Find where the given text appears and provide that cell's center as [X, Y] coordinate. 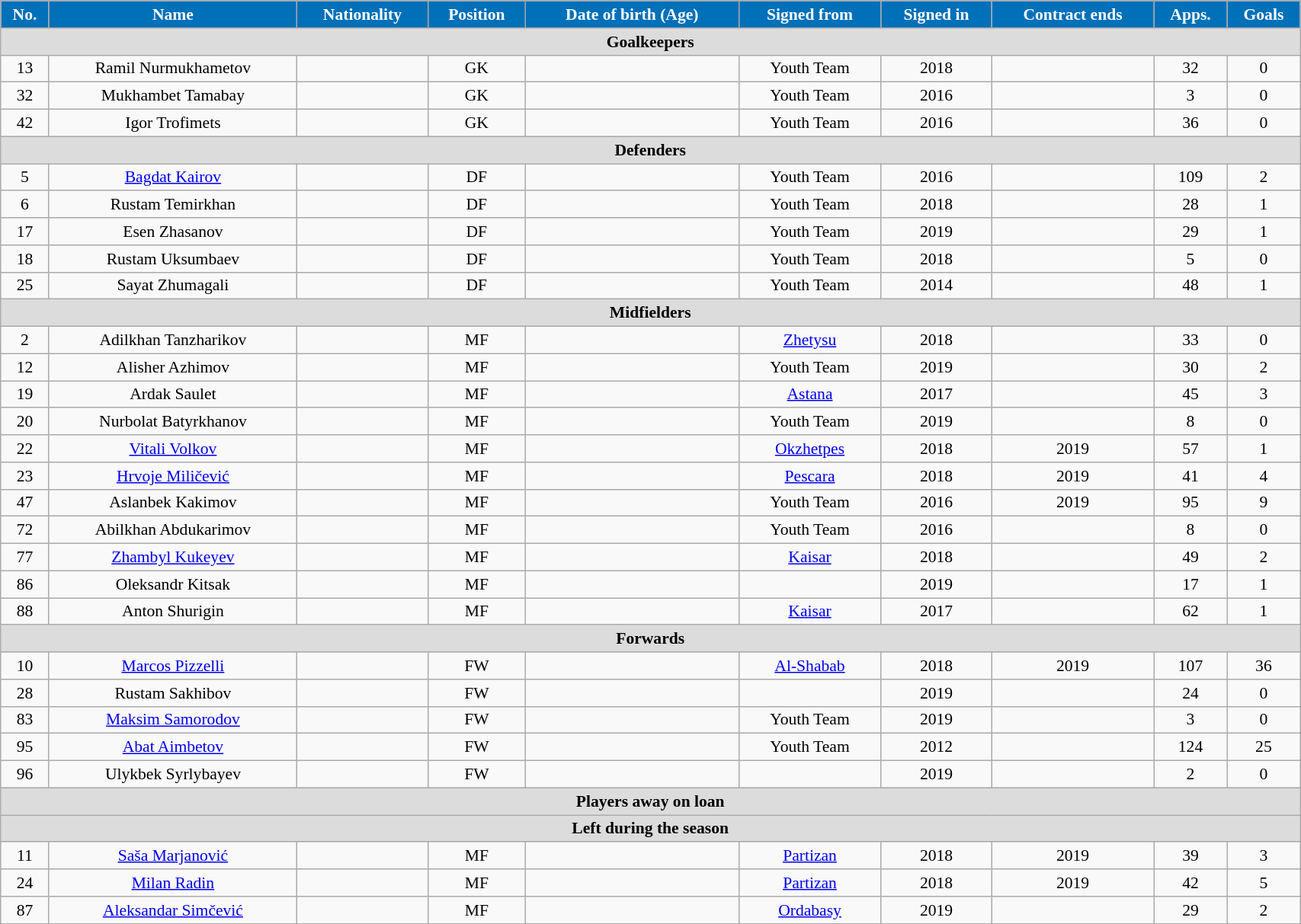
Signed in [936, 14]
23 [25, 476]
Oleksandr Kitsak [172, 584]
Milan Radin [172, 883]
18 [25, 259]
107 [1190, 666]
Players away on loan [651, 801]
Hrvoje Miličević [172, 476]
Goalkeepers [651, 42]
Goals [1264, 14]
Okzhetpes [809, 449]
83 [25, 720]
109 [1190, 177]
Ulykbek Syrlybayev [172, 775]
49 [1190, 558]
4 [1264, 476]
Al-Shabab [809, 666]
6 [25, 205]
Name [172, 14]
Forwards [651, 639]
Esen Zhasanov [172, 232]
Maksim Samorodov [172, 720]
47 [25, 503]
86 [25, 584]
Alisher Azhimov [172, 367]
Marcos Pizzelli [172, 666]
Nurbolat Batyrkhanov [172, 422]
2014 [936, 286]
124 [1190, 747]
Adilkhan Tanzharikov [172, 341]
Anton Shurigin [172, 612]
Ardak Saulet [172, 395]
Ramil Nurmukhametov [172, 69]
2012 [936, 747]
Sayat Zhumagali [172, 286]
9 [1264, 503]
Apps. [1190, 14]
96 [25, 775]
Defenders [651, 150]
62 [1190, 612]
Pescara [809, 476]
10 [25, 666]
19 [25, 395]
57 [1190, 449]
Nationality [363, 14]
Bagdat Kairov [172, 177]
Abat Aimbetov [172, 747]
Date of birth (Age) [632, 14]
Rustam Temirkhan [172, 205]
Abilkhan Abdukarimov [172, 530]
45 [1190, 395]
12 [25, 367]
Mukhambet Tamabay [172, 96]
Midfielders [651, 313]
39 [1190, 856]
13 [25, 69]
72 [25, 530]
77 [25, 558]
Zhambyl Kukeyev [172, 558]
88 [25, 612]
20 [25, 422]
Ordabasy [809, 910]
Astana [809, 395]
41 [1190, 476]
Contract ends [1073, 14]
22 [25, 449]
No. [25, 14]
11 [25, 856]
Signed from [809, 14]
Igor Trofimets [172, 123]
Rustam Sakhibov [172, 693]
33 [1190, 341]
Vitali Volkov [172, 449]
Left during the season [651, 829]
Position [476, 14]
Saša Marjanović [172, 856]
87 [25, 910]
Aleksandar Simčević [172, 910]
Aslanbek Kakimov [172, 503]
30 [1190, 367]
48 [1190, 286]
Zhetysu [809, 341]
Rustam Uksumbaev [172, 259]
